Determine the (X, Y) coordinate at the center of the cell enclosing the given text.  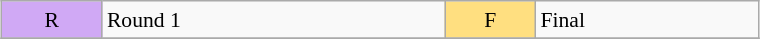
F (490, 20)
Final (648, 20)
Round 1 (274, 20)
R (52, 20)
